Capture the cell that displays the provided text and extract its (X, Y) central coordinate. 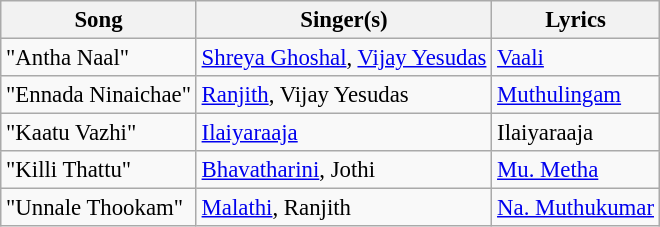
Mu. Metha (576, 170)
Na. Muthukumar (576, 208)
"Ennada Ninaichae" (99, 95)
Song (99, 20)
Muthulingam (576, 95)
"Kaatu Vazhi" (99, 133)
"Killi Thattu" (99, 170)
Ranjith, Vijay Yesudas (344, 95)
"Unnale Thookam" (99, 208)
Singer(s) (344, 20)
"Antha Naal" (99, 58)
Shreya Ghoshal, Vijay Yesudas (344, 58)
Bhavatharini, Jothi (344, 170)
Vaali (576, 58)
Lyrics (576, 20)
Malathi, Ranjith (344, 208)
